Extract the [X, Y] coordinate from the center of the cell holding the provided text.  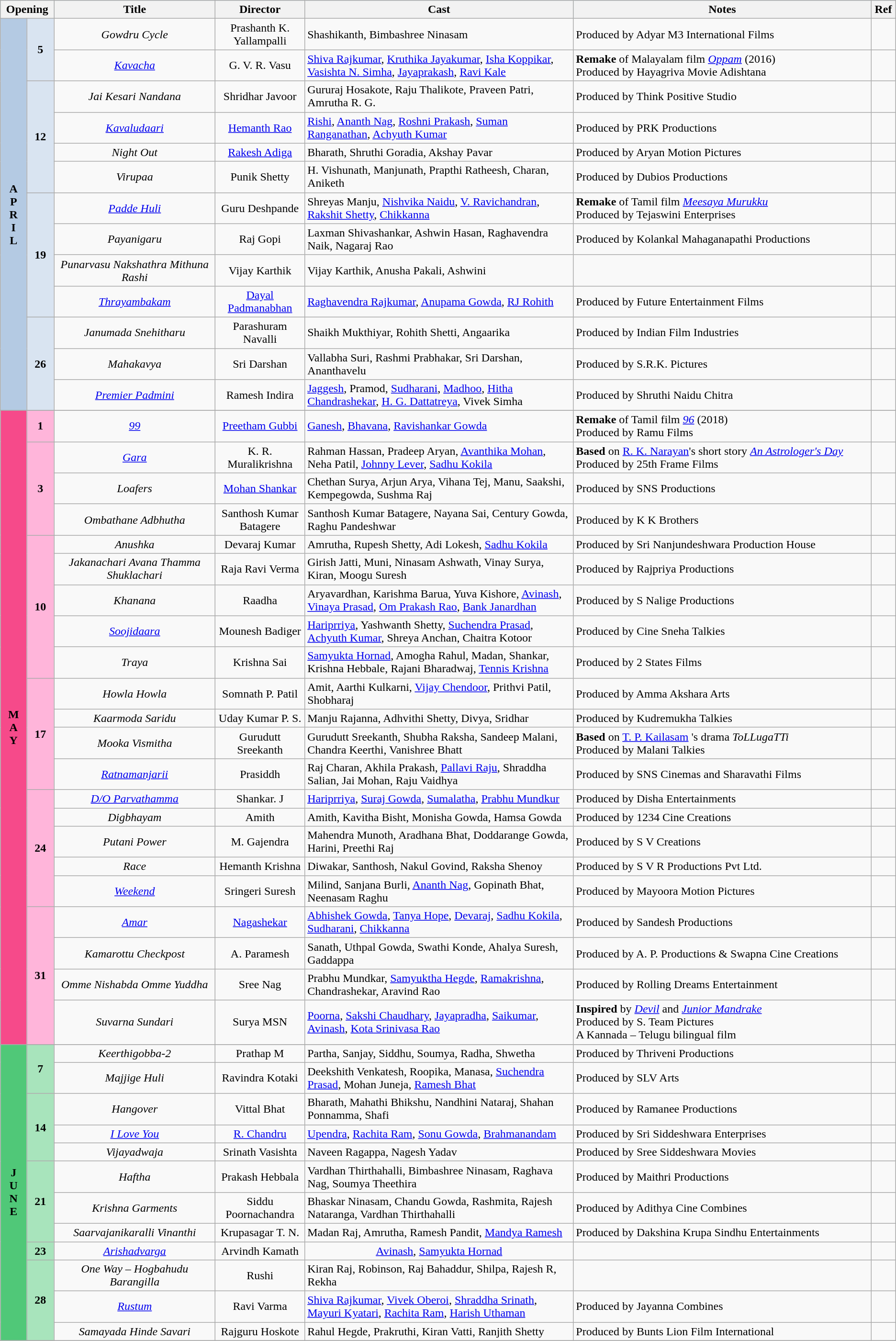
Mahakavya [135, 364]
23 [40, 1251]
Ratnamanjarii [135, 774]
Produced by SNS Cinemas and Sharavathi Films [722, 774]
Devaraj Kumar [260, 544]
19 [40, 255]
Samayada Hinde Savari [135, 1331]
Hariprriya, Suraj Gowda, Sumalatha, Prabhu Mundkur [439, 799]
Ramesh Indira [260, 395]
17 [40, 733]
Poorna, Sakshi Chaudhary, Jayapradha, Saikumar, Avinash, Kota Srinivasa Rao [439, 1022]
Gurudutt Sreekanth [260, 743]
Kavacha [135, 65]
Produced by S.R.K. Pictures [722, 364]
Produced by Sree Siddeshwara Movies [722, 1152]
H. Vishunath, Manjunath, Prapthi Ratheesh, Charan, Aniketh [439, 177]
Amar [135, 922]
Produced by Kolankal Mahaganapathi Productions [722, 239]
Parashuram Navalli [260, 332]
Produced by Rajpriya Productions [722, 569]
Santhosh Kumar Batagere, Nayana Sai, Century Gowda, Raghu Pandeshwar [439, 520]
Saarvajanikaralli Vinanthi [135, 1232]
Avinash, Samyukta Hornad [439, 1251]
Remake of Malayalam film Oppam (2016) Produced by Hayagriva Movie Adishtana [722, 65]
Diwakar, Santhosh, Nakul Govind, Raksha Shenoy [439, 867]
Produced by A. P. Productions & Swapna Cine Creations [722, 954]
Putani Power [135, 842]
Produced by PRK Productions [722, 127]
Arishadvarga [135, 1251]
Raja Ravi Verma [260, 569]
31 [40, 976]
Produced by Think Positive Studio [722, 97]
Remake of Tamil film 96 (2018) Produced by Ramu Films [722, 426]
Vardhan Thirthahalli, Bimbashree Ninasam, Raghava Nag, Soumya Theethira [439, 1177]
Kiran Raj, Robinson, Raj Bahaddur, Shilpa, Rajesh R, Rekha [439, 1275]
Director [260, 10]
Produced by Cine Sneha Talkies [722, 631]
Thrayambakam [135, 302]
APRIL [13, 214]
Kavaludaari [135, 127]
Title [135, 10]
Padde Huli [135, 208]
Produced by Dubios Productions [722, 177]
Gara [135, 458]
Produced by Amma Akshara Arts [722, 693]
Shashikanth, Bimbashree Ninasam [439, 34]
Produced by Kudremukha Talkies [722, 718]
Jai Kesari Nandana [135, 97]
Prakash Hebbala [260, 1177]
10 [40, 607]
Produced by Maithri Productions [722, 1177]
Produced by Adyar M3 International Films [722, 34]
Anushka [135, 544]
Siddu Poornachandra [260, 1207]
G. V. R. Vasu [260, 65]
26 [40, 364]
Produced by Sri Nanjundeshwara Production House [722, 544]
Race [135, 867]
Night Out [135, 152]
3 [40, 488]
Amith, Kavitha Bisht, Monisha Gowda, Hamsa Gowda [439, 817]
Raj Charan, Akhila Prakash, Pallavi Raju, Shraddha Salian, Jai Mohan, Raju Vaidhya [439, 774]
Preetham Gubbi [260, 426]
Mounesh Badiger [260, 631]
M. Gajendra [260, 842]
Remake of Tamil film Meesaya MurukkuProduced by Tejaswini Enterprises [722, 208]
Arvindh Kamath [260, 1251]
Shiva Rajkumar, Kruthika Jayakumar, Isha Koppikar, Vasishta N. Simha, Jayaprakash, Ravi Kale [439, 65]
Produced by Jayanna Combines [722, 1307]
Vallabha Suri, Rashmi Prabhakar, Sri Darshan, Ananthavelu [439, 364]
Naveen Ragappa, Nagesh Yadav [439, 1152]
Vijay Karthik, Anusha Pakali, Ashwini [439, 270]
Shiva Rajkumar, Vivek Oberoi, Shraddha Srinath, Mayuri Kyatari, Rachita Ram, Harish Uthaman [439, 1307]
Raj Gopi [260, 239]
Bharath, Shruthi Goradia, Akshay Pavar [439, 152]
Omme Nishabda Omme Yuddha [135, 984]
Soojidaara [135, 631]
14 [40, 1127]
Vijayadwaja [135, 1152]
MAY [13, 728]
Produced by 2 States Films [722, 663]
Mooka Vismitha [135, 743]
Sree Nag [260, 984]
Produced by Aryan Motion Pictures [722, 152]
Hemanth Krishna [260, 867]
Opening [27, 10]
A. Paramesh [260, 954]
Girish Jatti, Muni, Ninasam Ashwath, Vinay Surya, Kiran, Moogu Suresh [439, 569]
Partha, Sanjay, Siddhu, Soumya, Radha, Shwetha [439, 1053]
Jaggesh, Pramod, Sudharani, Madhoo, Hitha Chandrashekar, H. G. Dattatreya, Vivek Simha [439, 395]
Produced by SNS Productions [722, 488]
21 [40, 1201]
Bhaskar Ninasam, Chandu Gowda, Rashmita, Rajesh Nataranga, Vardhan Thirthahalli [439, 1207]
Prasiddh [260, 774]
1 [40, 426]
Ref [884, 10]
Dayal Padmanabhan [260, 302]
Hangover [135, 1109]
Santhosh Kumar Batagere [260, 520]
Raadha [260, 600]
Uday Kumar P. S. [260, 718]
Sanath, Uthpal Gowda, Swathi Konde, Ahalya Suresh, Gaddappa [439, 954]
Guru Deshpande [260, 208]
Milind, Sanjana Burli, Ananth Nag, Gopinath Bhat, Neenasam Raghu [439, 891]
Rakesh Adiga [260, 152]
Shaikh Mukthiyar, Rohith Shetti, Angaarika [439, 332]
Produced by Dakshina Krupa Sindhu Entertainments [722, 1232]
Madan Raj, Amrutha, Ramesh Pandit, Mandya Ramesh [439, 1232]
Abhishek Gowda, Tanya Hope, Devaraj, Sadhu Kokila, Sudharani, Chikkanna [439, 922]
Amit, Aarthi Kulkarni, Vijay Chendoor, Prithvi Patil, Shobharaj [439, 693]
D/O Parvathamma [135, 799]
Produced by S V R Productions Pvt Ltd. [722, 867]
Laxman Shivashankar, Ashwin Hasan, Raghavendra Naik, Nagaraj Rao [439, 239]
Shankar. J [260, 799]
Rahul Hegde, Prakruthi, Kiran Vatti, Ranjith Shetty [439, 1331]
Based on T. P. Kailasam 's drama ToLLugaTTi Produced by Malani Talkies [722, 743]
Produced by Sandesh Productions [722, 922]
Cast [439, 10]
Krishna Garments [135, 1207]
Produced by Future Entertainment Films [722, 302]
Vittal Bhat [260, 1109]
Prashanth K. Yallampalli [260, 34]
Produced by K K Brothers [722, 520]
Gurudutt Sreekanth, Shubha Raksha, Sandeep Malani, Chandra Keerthi, Vanishree Bhatt [439, 743]
Inspired by Devil and Junior Mandrake Produced by S. Team Pictures A Kannada – Telugu bilingual film [722, 1022]
Amith [260, 817]
Janumada Snehitharu [135, 332]
12 [40, 137]
Ravindra Kotaki [260, 1078]
Mahendra Munoth, Aradhana Bhat, Doddarange Gowda, Harini, Preethi Raj [439, 842]
Mohan Shankar [260, 488]
24 [40, 848]
Produced by 1234 Cine Creations [722, 817]
Produced by Adithya Cine Combines [722, 1207]
Nagashekar [260, 922]
Ombathane Adbhutha [135, 520]
Rushi [260, 1275]
Srinath Vasishta [260, 1152]
Produced by Thriveni Productions [722, 1053]
Payanigaru [135, 239]
Aryavardhan, Karishma Barua, Yuva Kishore, Avinash, Vinaya Prasad, Om Prakash Rao, Bank Janardhan [439, 600]
Amrutha, Rupesh Shetty, Adi Lokesh, Sadhu Kokila [439, 544]
Punarvasu Nakshathra Mithuna Rashi [135, 270]
Sringeri Suresh [260, 891]
R. Chandru [260, 1134]
Keerthigobba-2 [135, 1053]
Gururaj Hosakote, Raju Thalikote, Praveen Patri, Amrutha R. G. [439, 97]
Prathap M [260, 1053]
Gowdru Cycle [135, 34]
Produced by Disha Entertainments [722, 799]
7 [40, 1069]
Rajguru Hoskote [260, 1331]
Haftha [135, 1177]
99 [135, 426]
Jakanachari Avana Thamma Shuklachari [135, 569]
Shridhar Javoor [260, 97]
Sri Darshan [260, 364]
Samyukta Hornad, Amogha Rahul, Madan, Shankar, Krishna Hebbale, Rajani Bharadwaj, Tennis Krishna [439, 663]
Traya [135, 663]
Produced by S Nalige Productions [722, 600]
Manju Rajanna, Adhvithi Shetty, Divya, Sridhar [439, 718]
Krishna Sai [260, 663]
Weekend [135, 891]
28 [40, 1300]
Shreyas Manju, Nishvika Naidu, V. Ravichandran, Rakshit Shetty, Chikkanna [439, 208]
Notes [722, 10]
Virupaa [135, 177]
Majjige Huli [135, 1078]
Deekshith Venkatesh, Roopika, Manasa, Suchendra Prasad, Mohan Juneja, Ramesh Bhat [439, 1078]
Produced by S V Creations [722, 842]
Somnath P. Patil [260, 693]
Bharath, Mahathi Bhikshu, Nandhini Nataraj, Shahan Ponnamma, Shafi [439, 1109]
Ravi Varma [260, 1307]
Khanana [135, 600]
K. R. Muralikrishna [260, 458]
Raghavendra Rajkumar, Anupama Gowda, RJ Rohith [439, 302]
Digbhayam [135, 817]
Rahman Hassan, Pradeep Aryan, Avanthika Mohan, Neha Patil, Johnny Lever, Sadhu Kokila [439, 458]
Rishi, Ananth Nag, Roshni Prakash, Suman Ranganathan, Achyuth Kumar [439, 127]
I Love You [135, 1134]
Chethan Surya, Arjun Arya, Vihana Tej, Manu, Saakshi, Kempegowda, Sushma Raj [439, 488]
Produced by Bunts Lion Film International [722, 1331]
Based on R. K. Narayan's short story An Astrologer's Day Produced by 25th Frame Films [722, 458]
Produced by Indian Film Industries [722, 332]
Kamarottu Checkpost [135, 954]
5 [40, 50]
Produced by Mayoora Motion Pictures [722, 891]
One Way – Hogbahudu Barangilla [135, 1275]
Premier Padmini [135, 395]
Hemanth Rao [260, 127]
Vijay Karthik [260, 270]
Rustum [135, 1307]
Suvarna Sundari [135, 1022]
Loafers [135, 488]
Produced by Sri Siddeshwara Enterprises [722, 1134]
Prabhu Mundkar, Samyuktha Hegde, Ramakrishna, Chandrashekar, Aravind Rao [439, 984]
Produced by Ramanee Productions [722, 1109]
Produced by SLV Arts [722, 1078]
Surya MSN [260, 1022]
Kaarmoda Saridu [135, 718]
Produced by Rolling Dreams Entertainment [722, 984]
JUNE [13, 1192]
Krupasagar T. N. [260, 1232]
Ganesh, Bhavana, Ravishankar Gowda [439, 426]
Hariprriya, Yashwanth Shetty, Suchendra Prasad, Achyuth Kumar, Shreya Anchan, Chaitra Kotoor [439, 631]
Howla Howla [135, 693]
Produced by Shruthi Naidu Chitra [722, 395]
Punik Shetty [260, 177]
Upendra, Rachita Ram, Sonu Gowda, Brahmanandam [439, 1134]
